Determine the [x, y] coordinate at the center of the cell enclosing the given text.  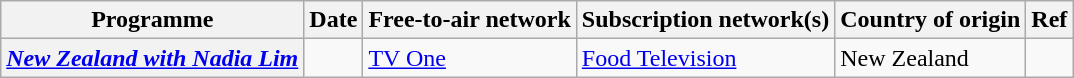
New Zealand [930, 58]
Country of origin [930, 20]
New Zealand with Nadia Lim [152, 58]
Programme [152, 20]
Subscription network(s) [705, 20]
Ref [1050, 20]
Date [334, 20]
Free-to-air network [470, 20]
TV One [470, 58]
Food Television [705, 58]
